Extract the [X, Y] coordinate from the center of the cell holding the provided text.  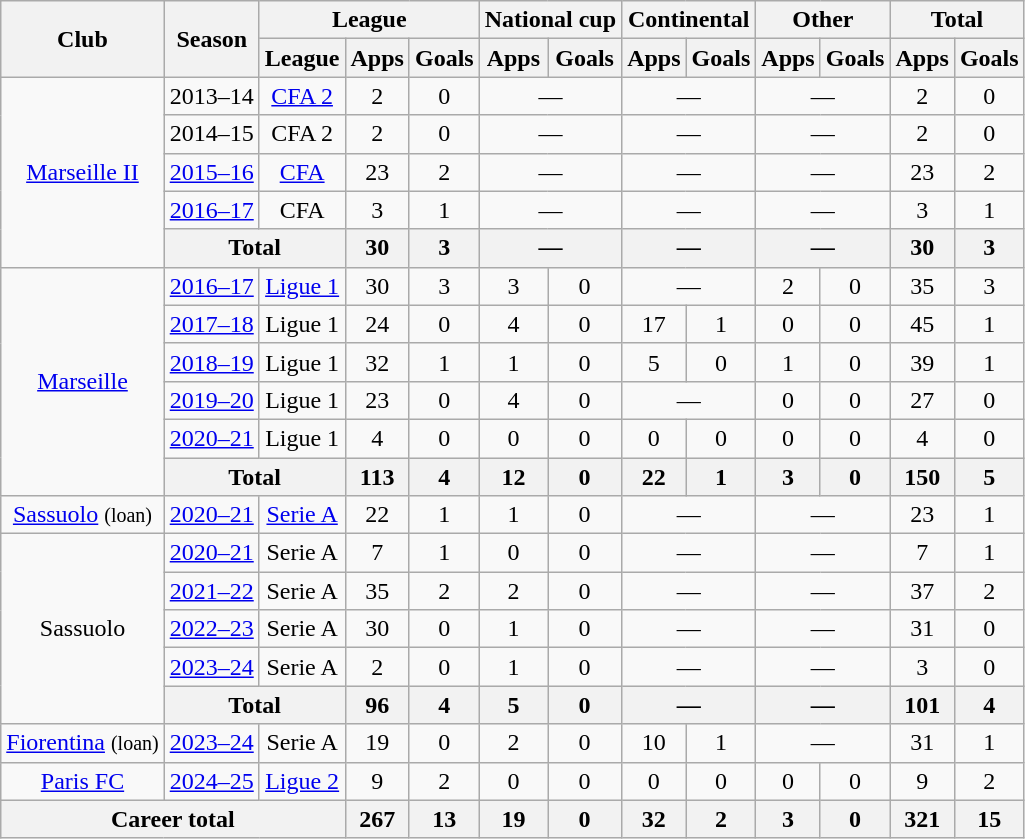
45 [922, 324]
2019–20 [212, 400]
27 [922, 400]
37 [922, 591]
101 [922, 705]
Marseille II [82, 172]
Career total [173, 819]
321 [922, 819]
12 [513, 477]
2014–15 [212, 134]
10 [654, 743]
13 [444, 819]
15 [989, 819]
Club [82, 39]
267 [377, 819]
Fiorentina (loan) [82, 743]
113 [377, 477]
2015–16 [212, 172]
2013–14 [212, 96]
Marseille [82, 381]
96 [377, 705]
2024–25 [212, 781]
Other [823, 20]
2017–18 [212, 324]
Continental [689, 20]
2022–23 [212, 629]
Sassuolo [82, 629]
Sassuolo (loan) [82, 515]
2021–22 [212, 591]
Season [212, 39]
Paris FC [82, 781]
2018–19 [212, 362]
Ligue 2 [302, 781]
150 [922, 477]
National cup [550, 20]
39 [922, 362]
24 [377, 324]
17 [654, 324]
